From the cell containing the given text, extract its center point as [x, y] coordinate. 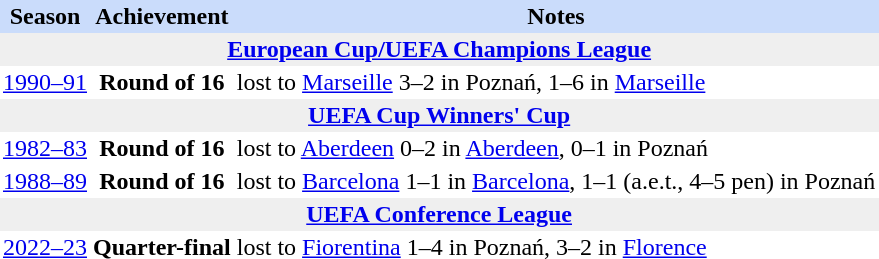
1990–91 [45, 82]
lost to Aberdeen 0–2 in Aberdeen, 0–1 in Poznań [556, 148]
European Cup/UEFA Champions League [439, 50]
lost to Barcelona 1–1 in Barcelona, 1–1 (a.e.t., 4–5 pen) in Poznań [556, 182]
1982–83 [45, 148]
UEFA Conference League [439, 214]
1988–89 [45, 182]
lost to Marseille 3–2 in Poznań, 1–6 in Marseille [556, 82]
Season [45, 16]
UEFA Cup Winners' Cup [439, 116]
Achievement [162, 16]
Notes [556, 16]
